For the text-containing cell, return its midpoint in (X, Y) coordinate format. 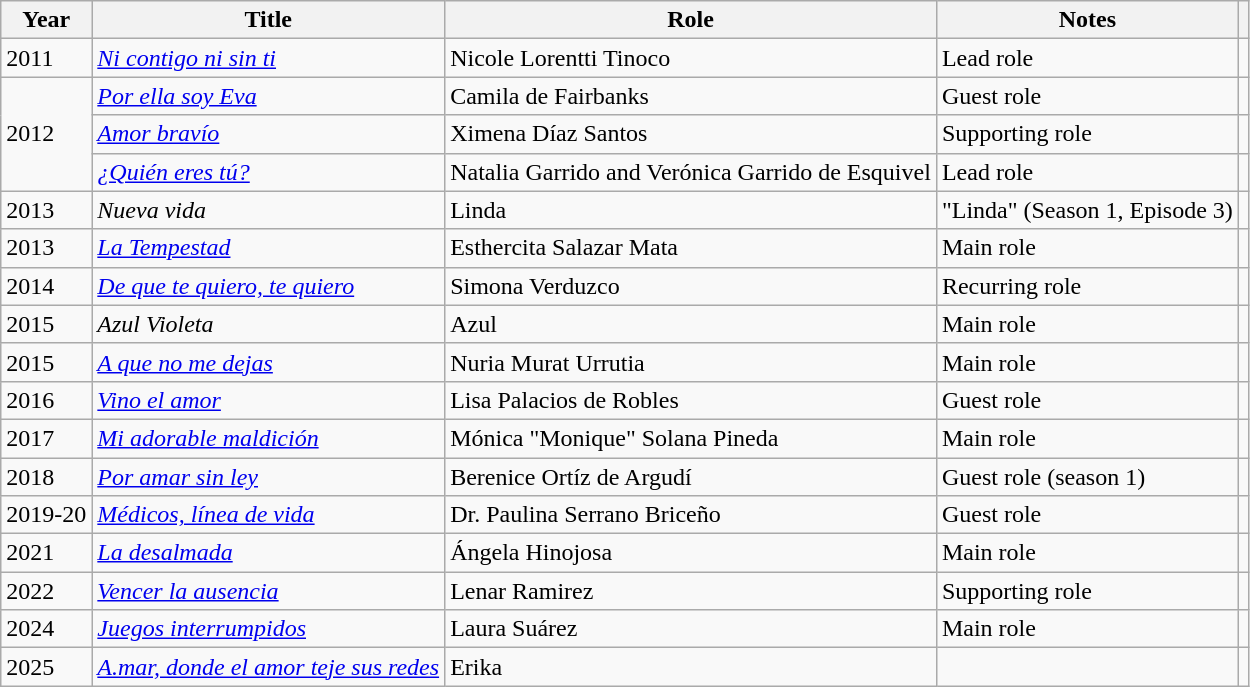
2025 (46, 667)
2021 (46, 553)
"Linda" (Season 1, Episode 3) (1087, 210)
La desalmada (268, 553)
Linda (691, 210)
2019-20 (46, 515)
¿Quién eres tú? (268, 172)
Recurring role (1087, 286)
Guest role (season 1) (1087, 477)
Vino el amor (268, 400)
Berenice Ortíz de Argudí (691, 477)
Médicos, línea de vida (268, 515)
Simona Verduzco (691, 286)
Natalia Garrido and Verónica Garrido de Esquivel (691, 172)
Nicole Lorentti Tinoco (691, 58)
Nueva vida (268, 210)
2017 (46, 438)
2024 (46, 629)
Mónica "Monique" Solana Pineda (691, 438)
Azul (691, 324)
Laura Suárez (691, 629)
La Tempestad (268, 248)
Camila de Fairbanks (691, 96)
A.mar, donde el amor teje sus redes (268, 667)
Ángela Hinojosa (691, 553)
2012 (46, 134)
Lenar Ramirez (691, 591)
Year (46, 20)
Esthercita Salazar Mata (691, 248)
Por ella soy Eva (268, 96)
Nuria Murat Urrutia (691, 362)
2011 (46, 58)
Juegos interrumpidos (268, 629)
Ximena Díaz Santos (691, 134)
2014 (46, 286)
A que no me dejas (268, 362)
Title (268, 20)
Dr. Paulina Serrano Briceño (691, 515)
Role (691, 20)
De que te quiero, te quiero (268, 286)
2018 (46, 477)
Azul Violeta (268, 324)
Ni contigo ni sin ti (268, 58)
Amor bravío (268, 134)
Erika (691, 667)
Por amar sin ley (268, 477)
Vencer la ausencia (268, 591)
2022 (46, 591)
Lisa Palacios de Robles (691, 400)
Notes (1087, 20)
Mi adorable maldición (268, 438)
2016 (46, 400)
